Search for the cell housing the specified text and yield its [X, Y] center coordinate. 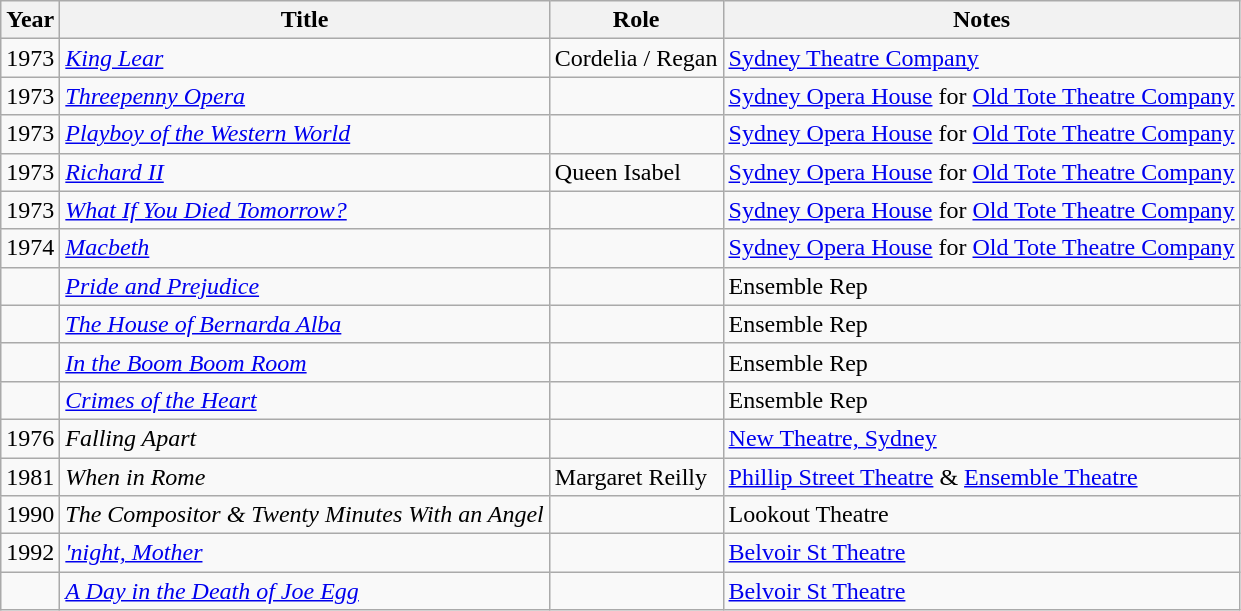
Queen Isabel [636, 172]
Notes [982, 20]
The House of Bernarda Alba [305, 324]
Macbeth [305, 248]
Year [30, 20]
1981 [30, 477]
In the Boom Boom Room [305, 362]
A Day in the Death of Joe Egg [305, 591]
New Theatre, Sydney [982, 438]
Margaret Reilly [636, 477]
Cordelia / Regan [636, 58]
'night, Mother [305, 553]
Title [305, 20]
1974 [30, 248]
1976 [30, 438]
Phillip Street Theatre & Ensemble Theatre [982, 477]
What If You Died Tomorrow? [305, 210]
Richard II [305, 172]
Falling Apart [305, 438]
Role [636, 20]
1992 [30, 553]
1990 [30, 515]
Pride and Prejudice [305, 286]
King Lear [305, 58]
The Compositor & Twenty Minutes With an Angel [305, 515]
Threepenny Opera [305, 96]
Playboy of the Western World [305, 134]
Lookout Theatre [982, 515]
When in Rome [305, 477]
Crimes of the Heart [305, 400]
Sydney Theatre Company [982, 58]
